Output the [X, Y] coordinate of the center of the cell containing the given text.  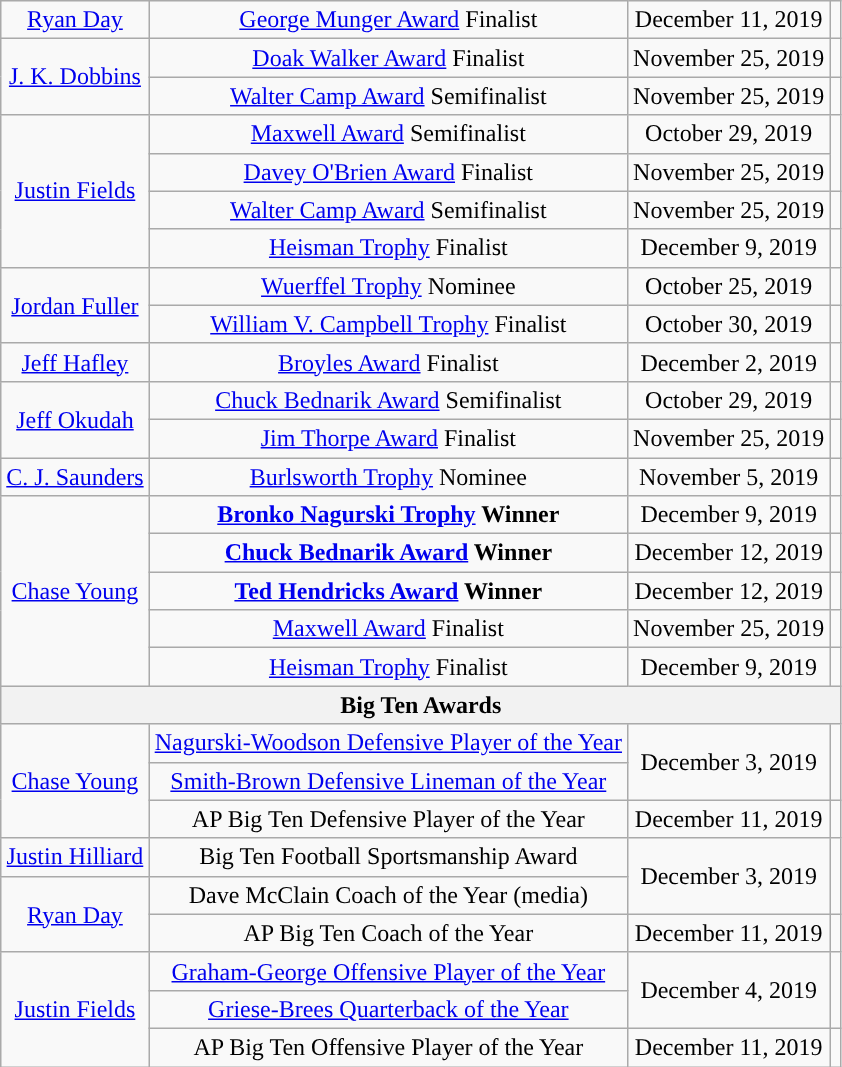
October 25, 2019 [729, 286]
Jeff Okudah [75, 419]
AP Big Ten Offensive Player of the Year [388, 1047]
Jordan Fuller [75, 305]
Justin Hilliard [75, 857]
AP Big Ten Coach of the Year [388, 933]
Wuerffel Trophy Nominee [388, 286]
Doak Walker Award Finalist [388, 58]
George Munger Award Finalist [388, 20]
Ted Hendricks Award Winner [388, 591]
October 30, 2019 [729, 324]
Jim Thorpe Award Finalist [388, 438]
C. J. Saunders [75, 477]
J. K. Dobbins [75, 77]
Maxwell Award Semifinalist [388, 134]
Dave McClain Coach of the Year (media) [388, 895]
Smith-Brown Defensive Lineman of the Year [388, 781]
Griese-Brees Quarterback of the Year [388, 1009]
Nagurski-Woodson Defensive Player of the Year [388, 743]
November 5, 2019 [729, 477]
December 2, 2019 [729, 362]
Chuck Bednarik Award Semifinalist [388, 400]
William V. Campbell Trophy Finalist [388, 324]
AP Big Ten Defensive Player of the Year [388, 819]
Broyles Award Finalist [388, 362]
Burlsworth Trophy Nominee [388, 477]
Chuck Bednarik Award Winner [388, 553]
Maxwell Award Finalist [388, 629]
Jeff Hafley [75, 362]
Bronko Nagurski Trophy Winner [388, 515]
December 4, 2019 [729, 990]
Graham-George Offensive Player of the Year [388, 971]
Davey O'Brien Award Finalist [388, 172]
Big Ten Awards [421, 705]
Big Ten Football Sportsmanship Award [388, 857]
